Determine the [X, Y] coordinate at the center of the cell enclosing the given text.  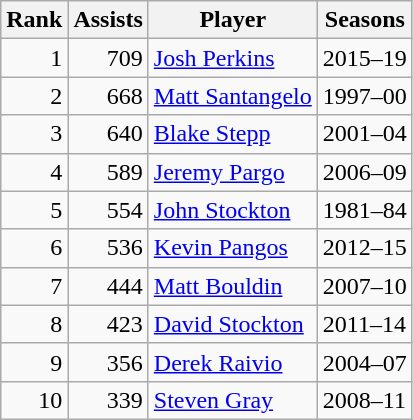
4 [34, 172]
2012–15 [364, 248]
John Stockton [232, 210]
Josh Perkins [232, 58]
536 [108, 248]
2007–10 [364, 286]
David Stockton [232, 324]
Seasons [364, 20]
709 [108, 58]
1 [34, 58]
2015–19 [364, 58]
2011–14 [364, 324]
Matt Santangelo [232, 96]
8 [34, 324]
Steven Gray [232, 400]
339 [108, 400]
5 [34, 210]
668 [108, 96]
423 [108, 324]
1981–84 [364, 210]
7 [34, 286]
554 [108, 210]
6 [34, 248]
3 [34, 134]
Player [232, 20]
9 [34, 362]
Rank [34, 20]
2004–07 [364, 362]
2008–11 [364, 400]
Derek Raivio [232, 362]
589 [108, 172]
Kevin Pangos [232, 248]
356 [108, 362]
Matt Bouldin [232, 286]
2006–09 [364, 172]
2 [34, 96]
1997–00 [364, 96]
Blake Stepp [232, 134]
640 [108, 134]
Jeremy Pargo [232, 172]
10 [34, 400]
Assists [108, 20]
444 [108, 286]
2001–04 [364, 134]
